Return the [x, y] coordinate for the center point of the cell that contains the specified text.  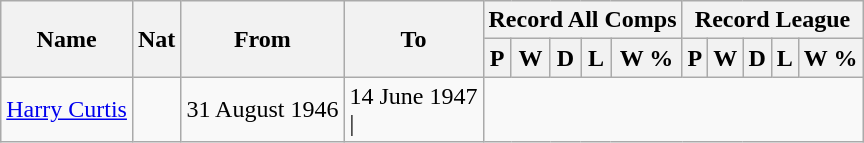
Record All Comps [582, 20]
14 June 1947| [414, 110]
To [414, 39]
Record League [772, 20]
31 August 1946 [262, 110]
Harry Curtis [67, 110]
From [262, 39]
Nat [156, 39]
Name [67, 39]
